Capture the cell that displays the provided text and extract its [X, Y] central coordinate. 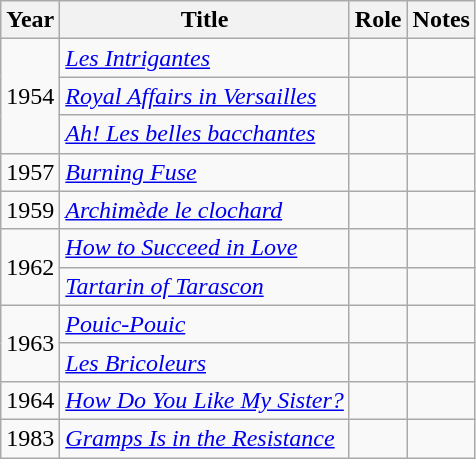
1957 [30, 172]
Les Bricoleurs [205, 362]
Burning Fuse [205, 172]
Notes [441, 20]
Ah! Les belles bacchantes [205, 134]
Title [205, 20]
Year [30, 20]
1983 [30, 438]
How Do You Like My Sister? [205, 400]
How to Succeed in Love [205, 248]
1954 [30, 96]
Pouic-Pouic [205, 324]
Royal Affairs in Versailles [205, 96]
1964 [30, 400]
1959 [30, 210]
Archimède le clochard [205, 210]
1962 [30, 267]
Role [378, 20]
1963 [30, 343]
Les Intrigantes [205, 58]
Gramps Is in the Resistance [205, 438]
Tartarin of Tarascon [205, 286]
